From the cell containing the given text, extract its center point as (X, Y) coordinate. 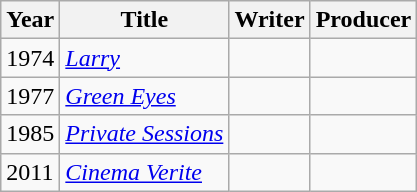
Writer (270, 20)
Year (30, 20)
Title (144, 20)
2011 (30, 172)
Producer (364, 20)
1985 (30, 134)
Green Eyes (144, 96)
1974 (30, 58)
1977 (30, 96)
Cinema Verite (144, 172)
Larry (144, 58)
Private Sessions (144, 134)
